Find where the given text appears and provide that cell's center as [X, Y] coordinate. 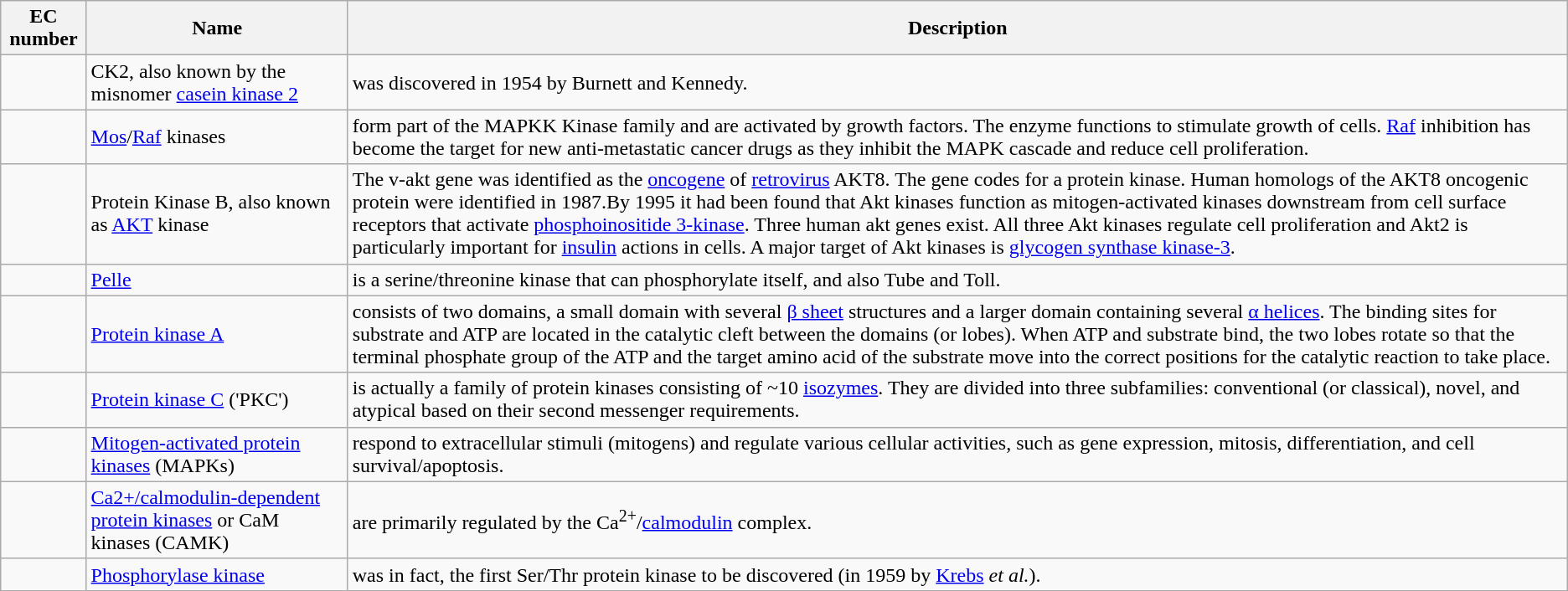
Mos/Raf kinases [217, 137]
Protein Kinase B, also known as AKT kinase [217, 214]
Mitogen-activated protein kinases (MAPKs) [217, 454]
are primarily regulated by the Ca2+/calmodulin complex. [957, 520]
EC number [44, 28]
Phosphorylase kinase [217, 574]
Pelle [217, 280]
Description [957, 28]
is a serine/threonine kinase that can phosphorylate itself, and also Tube and Toll. [957, 280]
Ca2+/calmodulin-dependent protein kinases or CaM kinases (CAMK) [217, 520]
was discovered in 1954 by Burnett and Kennedy. [957, 82]
was in fact, the first Ser/Thr protein kinase to be discovered (in 1959 by Krebs et al.). [957, 574]
Name [217, 28]
Protein kinase A [217, 334]
CK2, also known by the misnomer casein kinase 2 [217, 82]
Protein kinase C ('PKC') [217, 400]
